Identify which cell holds the provided text, then report its (x, y) central coordinate. 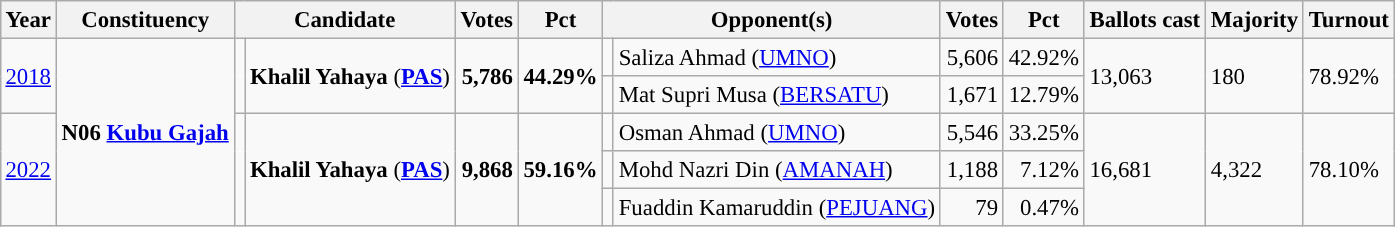
Year (28, 20)
4,322 (1255, 170)
Constituency (145, 20)
78.10% (1348, 170)
59.16% (560, 170)
1,671 (972, 95)
Majority (1255, 20)
33.25% (1044, 133)
16,681 (1144, 170)
Turnout (1348, 20)
12.79% (1044, 95)
9,868 (486, 170)
N06 Kubu Gajah (145, 132)
5,606 (972, 57)
2022 (28, 170)
5,546 (972, 133)
0.47% (1044, 208)
2018 (28, 76)
Osman Ahmad (UMNO) (776, 133)
13,063 (1144, 76)
Saliza Ahmad (UMNO) (776, 57)
79 (972, 208)
Mohd Nazri Din (AMANAH) (776, 170)
78.92% (1348, 76)
Candidate (344, 20)
Opponent(s) (772, 20)
Ballots cast (1144, 20)
Mat Supri Musa (BERSATU) (776, 95)
5,786 (486, 76)
1,188 (972, 170)
180 (1255, 76)
44.29% (560, 76)
Fuaddin Kamaruddin (PEJUANG) (776, 208)
7.12% (1044, 170)
42.92% (1044, 57)
